Output the (x, y) coordinate of the center of the cell containing the given text.  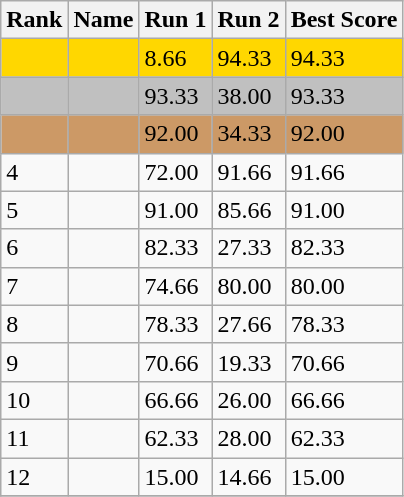
Run 2 (248, 20)
11 (34, 438)
28.00 (248, 438)
7 (34, 286)
26.00 (248, 400)
Run 1 (176, 20)
4 (34, 172)
85.66 (248, 210)
6 (34, 248)
10 (34, 400)
9 (34, 362)
8 (34, 324)
19.33 (248, 362)
5 (34, 210)
14.66 (248, 477)
Name (104, 20)
8.66 (176, 58)
72.00 (176, 172)
38.00 (248, 96)
27.33 (248, 248)
74.66 (176, 286)
Rank (34, 20)
12 (34, 477)
Best Score (344, 20)
27.66 (248, 324)
34.33 (248, 134)
